Provide the (x, y) coordinate of the cell's center where the given text is located.  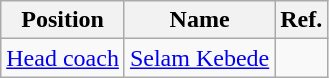
Position (63, 20)
Name (199, 20)
Head coach (63, 58)
Selam Kebede (199, 58)
Ref. (302, 20)
